Provide the [x, y] coordinate of the cell's center where the given text is located.  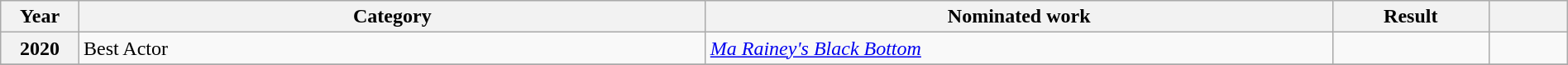
Category [392, 17]
Year [40, 17]
Result [1411, 17]
Best Actor [392, 48]
Nominated work [1019, 17]
Ma Rainey's Black Bottom [1019, 48]
2020 [40, 48]
